Capture the cell that displays the provided text and extract its [X, Y] central coordinate. 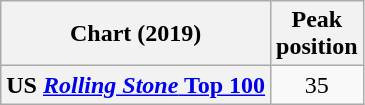
US Rolling Stone Top 100 [136, 85]
Peakposition [317, 34]
Chart (2019) [136, 34]
35 [317, 85]
